Pinpoint the cell where the given text exists, returning its [x, y] midpoint coordinate. 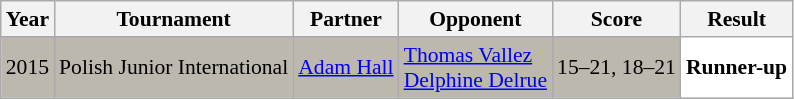
Tournament [174, 19]
Year [28, 19]
Runner-up [736, 68]
Score [616, 19]
Polish Junior International [174, 68]
2015 [28, 68]
Result [736, 19]
Partner [346, 19]
15–21, 18–21 [616, 68]
Thomas Vallez Delphine Delrue [476, 68]
Opponent [476, 19]
Adam Hall [346, 68]
